Find where the given text appears and provide that cell's center as (X, Y) coordinate. 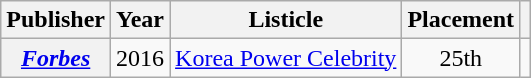
Forbes (56, 58)
Listicle (286, 20)
25th (461, 58)
Year (140, 20)
2016 (140, 58)
Korea Power Celebrity (286, 58)
Placement (461, 20)
Publisher (56, 20)
